Determine the (x, y) coordinate at the center of the cell enclosing the given text.  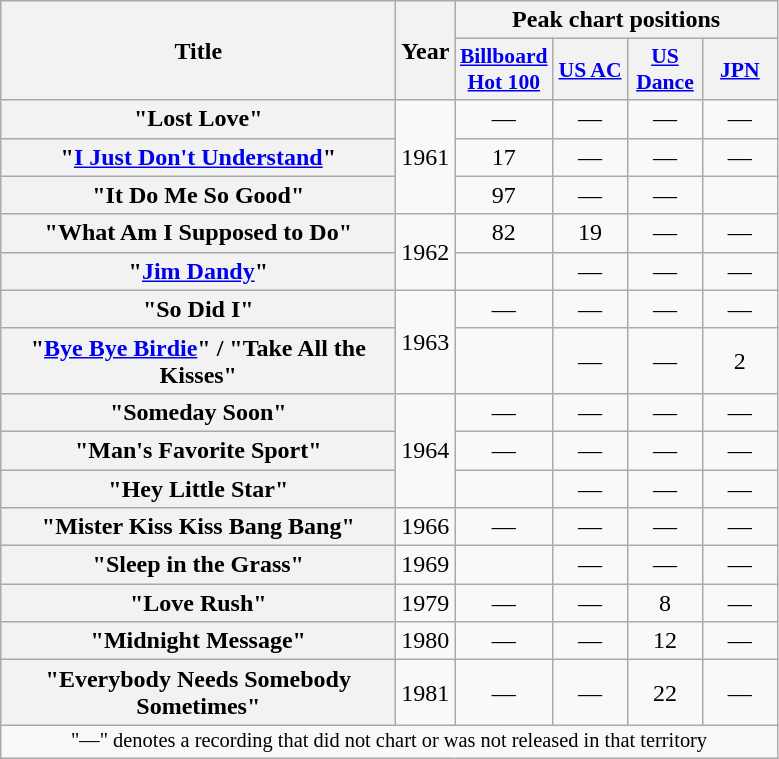
"Bye Bye Birdie" / "Take All the Kisses" (198, 360)
1963 (426, 342)
12 (664, 641)
1964 (426, 450)
1966 (426, 527)
Title (198, 50)
US Dance (664, 70)
"Someday Soon" (198, 412)
"Love Rush" (198, 603)
8 (664, 603)
1962 (426, 252)
Billboard Hot 100 (504, 70)
1969 (426, 565)
"Hey Little Star" (198, 489)
1961 (426, 157)
"Jim Dandy" (198, 271)
1981 (426, 692)
"—" denotes a recording that did not chart or was not released in that territory (390, 742)
17 (504, 157)
19 (590, 233)
"Lost Love" (198, 119)
1979 (426, 603)
2 (740, 360)
"I Just Don't Understand" (198, 157)
"Sleep in the Grass" (198, 565)
"Everybody Needs Somebody Sometimes" (198, 692)
"What Am I Supposed to Do" (198, 233)
Peak chart positions (616, 20)
97 (504, 195)
82 (504, 233)
Year (426, 50)
"It Do Me So Good" (198, 195)
"Midnight Message" (198, 641)
"So Did I" (198, 309)
1980 (426, 641)
"Man's Favorite Sport" (198, 450)
"Mister Kiss Kiss Bang Bang" (198, 527)
JPN (740, 70)
22 (664, 692)
US AC (590, 70)
